From the cell containing the given text, extract its center point as (x, y) coordinate. 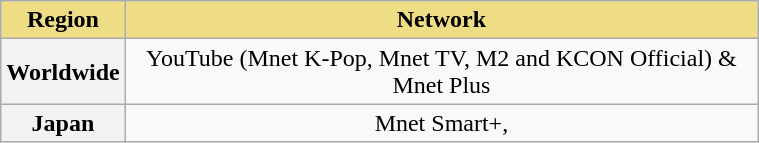
Japan (63, 123)
Region (63, 20)
Worldwide (63, 72)
Network (441, 20)
YouTube (Mnet K-Pop, Mnet TV, M2 and KCON Official) & Mnet Plus (441, 72)
Mnet Smart+, (441, 123)
